Determine the (x, y) coordinate at the center of the cell enclosing the given text.  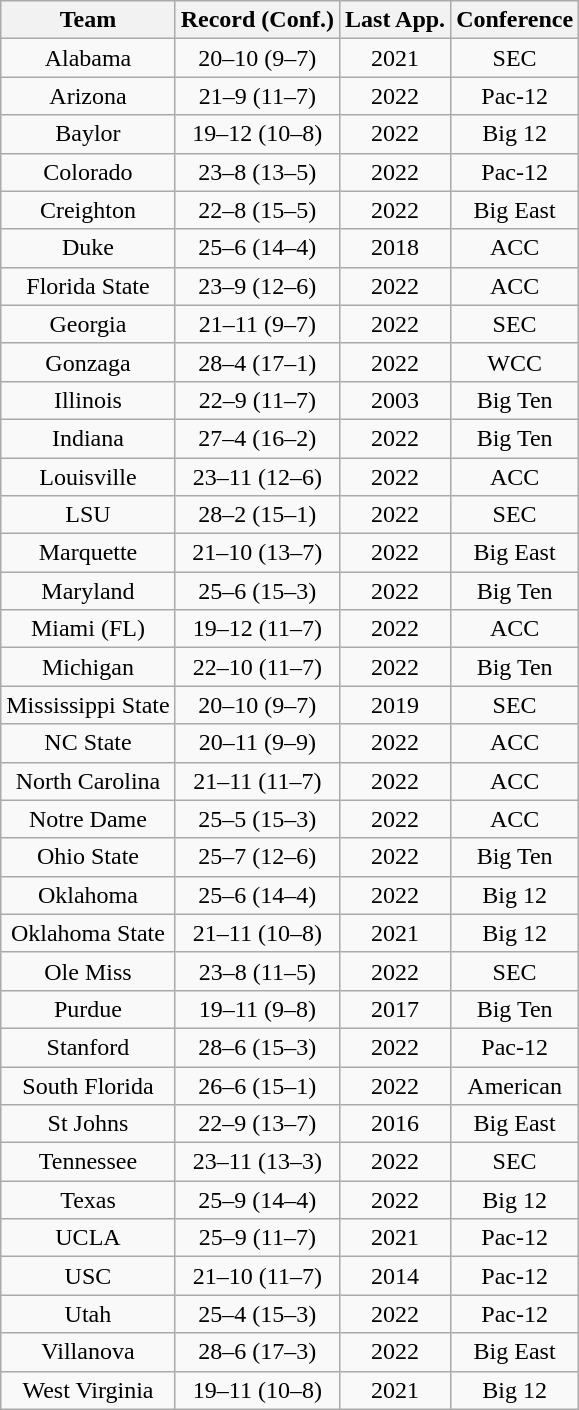
Colorado (88, 172)
25–6 (15–3) (257, 591)
21–10 (11–7) (257, 1276)
Oklahoma (88, 895)
2003 (396, 400)
21–9 (11–7) (257, 96)
21–10 (13–7) (257, 553)
23–11 (12–6) (257, 477)
22–8 (15–5) (257, 210)
UCLA (88, 1238)
28–6 (17–3) (257, 1352)
Illinois (88, 400)
Georgia (88, 324)
25–9 (14–4) (257, 1200)
28–2 (15–1) (257, 515)
19–11 (10–8) (257, 1390)
Duke (88, 248)
Conference (515, 20)
28–4 (17–1) (257, 362)
2016 (396, 1124)
20–11 (9–9) (257, 743)
Indiana (88, 438)
27–4 (16–2) (257, 438)
Ole Miss (88, 971)
Texas (88, 1200)
Record (Conf.) (257, 20)
Florida State (88, 286)
23–9 (12–6) (257, 286)
25–7 (12–6) (257, 857)
Baylor (88, 134)
Notre Dame (88, 819)
South Florida (88, 1085)
WCC (515, 362)
21–11 (9–7) (257, 324)
21–11 (11–7) (257, 781)
Miami (FL) (88, 629)
Last App. (396, 20)
25–9 (11–7) (257, 1238)
NC State (88, 743)
Tennessee (88, 1162)
22–9 (13–7) (257, 1124)
West Virginia (88, 1390)
Michigan (88, 667)
American (515, 1085)
2019 (396, 705)
Marquette (88, 553)
Creighton (88, 210)
25–5 (15–3) (257, 819)
22–9 (11–7) (257, 400)
Arizona (88, 96)
Maryland (88, 591)
Villanova (88, 1352)
Purdue (88, 1009)
19–12 (10–8) (257, 134)
Utah (88, 1314)
Mississippi State (88, 705)
North Carolina (88, 781)
22–10 (11–7) (257, 667)
Louisville (88, 477)
23–8 (11–5) (257, 971)
Gonzaga (88, 362)
Team (88, 20)
2017 (396, 1009)
26–6 (15–1) (257, 1085)
25–4 (15–3) (257, 1314)
LSU (88, 515)
Stanford (88, 1047)
USC (88, 1276)
23–11 (13–3) (257, 1162)
28–6 (15–3) (257, 1047)
19–11 (9–8) (257, 1009)
2018 (396, 248)
2014 (396, 1276)
Alabama (88, 58)
Ohio State (88, 857)
21–11 (10–8) (257, 933)
Oklahoma State (88, 933)
19–12 (11–7) (257, 629)
23–8 (13–5) (257, 172)
St Johns (88, 1124)
